Determine the (x, y) coordinate at the center of the cell enclosing the given text.  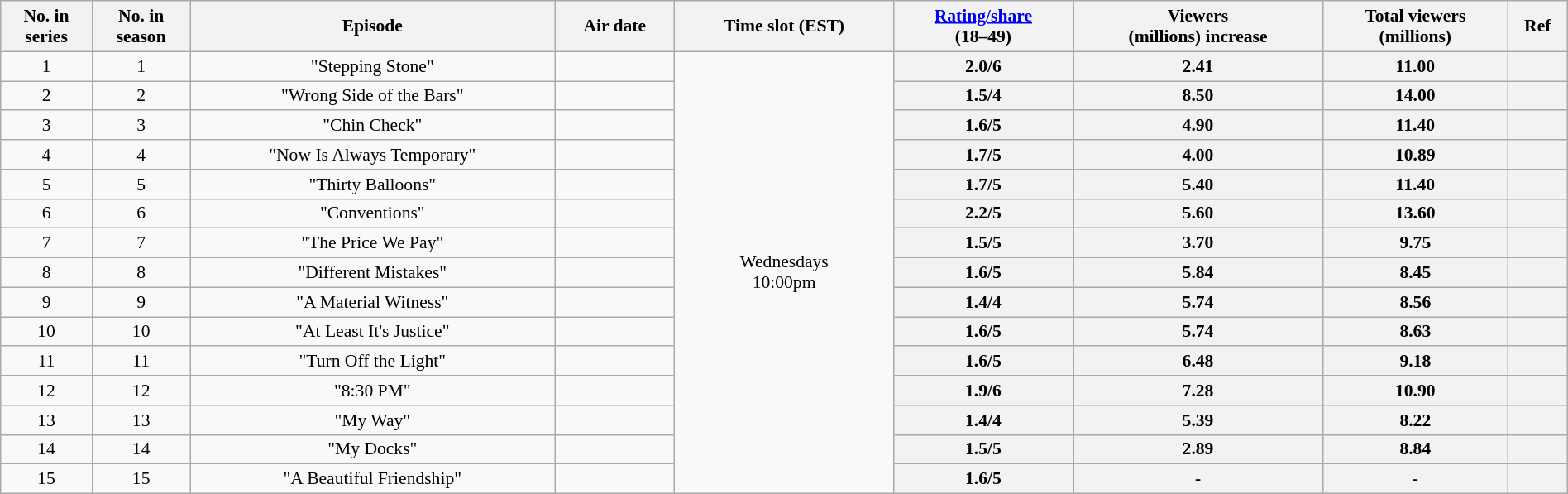
5.40 (1198, 185)
8.22 (1415, 420)
4.00 (1198, 155)
6.48 (1198, 362)
No. inseries (46, 26)
8.56 (1415, 302)
9.18 (1415, 362)
Viewers(millions) increase (1198, 26)
1.9/6 (982, 391)
2.0/6 (982, 66)
"Wrong Side of the Bars" (372, 96)
Total viewers(millions) (1415, 26)
Air date (615, 26)
"At Least It's Justice" (372, 332)
"A Beautiful Friendship" (372, 479)
"Conventions" (372, 213)
10.90 (1415, 391)
5.60 (1198, 213)
7.28 (1198, 391)
"A Material Witness" (372, 302)
8.63 (1415, 332)
"Chin Check" (372, 126)
"Thirty Balloons" (372, 185)
"Turn Off the Light" (372, 362)
Time slot (EST) (784, 26)
"The Price We Pay" (372, 243)
5.84 (1198, 273)
"8:30 PM" (372, 391)
"My Docks" (372, 449)
"Now Is Always Temporary" (372, 155)
8.50 (1198, 96)
3.70 (1198, 243)
9.75 (1415, 243)
11.00 (1415, 66)
"My Way" (372, 420)
8.84 (1415, 449)
8.45 (1415, 273)
Ref (1537, 26)
13.60 (1415, 213)
Wednesdays10:00pm (784, 272)
5.39 (1198, 420)
4.90 (1198, 126)
"Stepping Stone" (372, 66)
10.89 (1415, 155)
14.00 (1415, 96)
"Different Mistakes" (372, 273)
Rating/share(18–49) (982, 26)
2.41 (1198, 66)
2.89 (1198, 449)
2.2/5 (982, 213)
1.5/4 (982, 96)
No. inseason (141, 26)
Episode (372, 26)
